Output the [X, Y] coordinate of the center of the cell containing the given text.  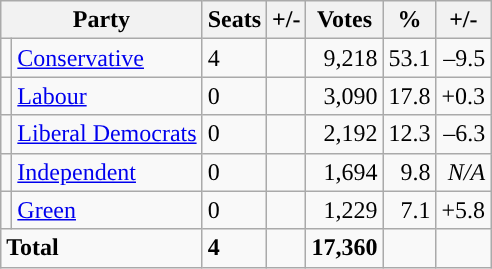
7.1 [410, 210]
1,694 [344, 172]
–6.3 [464, 134]
N/A [464, 172]
Independent [107, 172]
17,360 [344, 248]
3,090 [344, 96]
9,218 [344, 58]
17.8 [410, 96]
1,229 [344, 210]
9.8 [410, 172]
% [410, 20]
53.1 [410, 58]
12.3 [410, 134]
Conservative [107, 58]
Party [102, 20]
Total [102, 248]
–9.5 [464, 58]
Green [107, 210]
2,192 [344, 134]
+5.8 [464, 210]
Seats [234, 20]
Liberal Democrats [107, 134]
+0.3 [464, 96]
Labour [107, 96]
Votes [344, 20]
